Identify which cell holds the provided text, then report its (x, y) central coordinate. 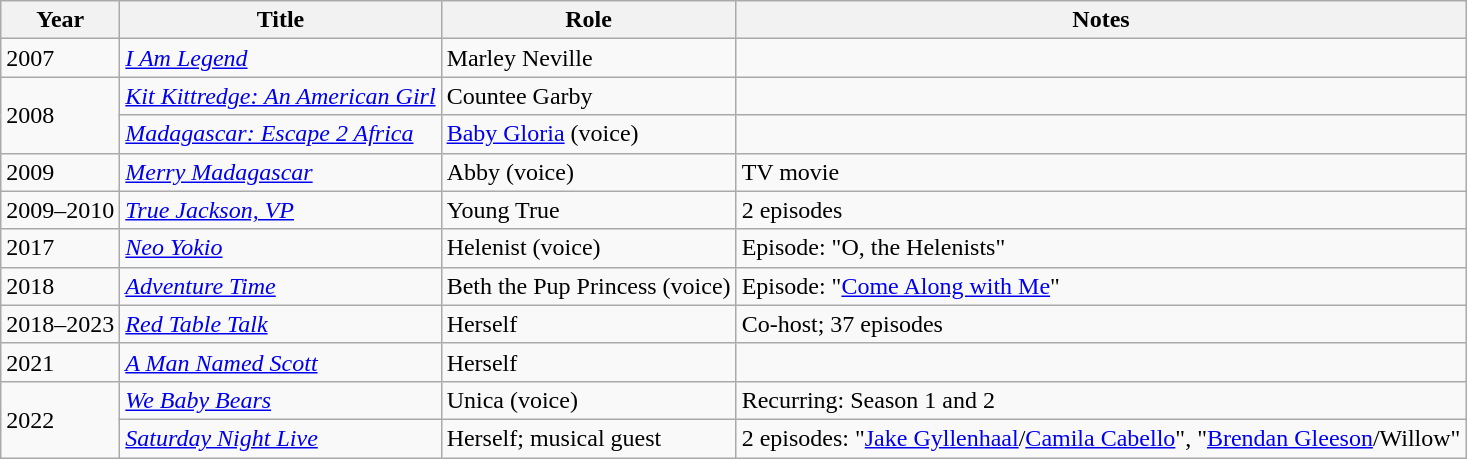
Adventure Time (280, 286)
Marley Neville (588, 58)
2009 (60, 172)
2017 (60, 248)
2021 (60, 362)
TV movie (1101, 172)
Notes (1101, 20)
A Man Named Scott (280, 362)
2 episodes: "Jake Gyllenhaal/Camila Cabello", "Brendan Gleeson/Willow" (1101, 438)
Co-host; 37 episodes (1101, 324)
Role (588, 20)
I Am Legend (280, 58)
Recurring: Season 1 and 2 (1101, 400)
2022 (60, 419)
Saturday Night Live (280, 438)
True Jackson, VP (280, 210)
Year (60, 20)
Title (280, 20)
Madagascar: Escape 2 Africa (280, 134)
Herself; musical guest (588, 438)
2008 (60, 115)
Baby Gloria (voice) (588, 134)
2018–2023 (60, 324)
2 episodes (1101, 210)
We Baby Bears (280, 400)
Helenist (voice) (588, 248)
Episode: "Come Along with Me" (1101, 286)
Unica (voice) (588, 400)
2018 (60, 286)
Abby (voice) (588, 172)
Neo Yokio (280, 248)
Countee Garby (588, 96)
Kit Kittredge: An American Girl (280, 96)
Episode: "O, the Helenists" (1101, 248)
Red Table Talk (280, 324)
2007 (60, 58)
2009–2010 (60, 210)
Young True (588, 210)
Beth the Pup Princess (voice) (588, 286)
Merry Madagascar (280, 172)
